Extract the (x, y) coordinate from the center of the cell holding the provided text.  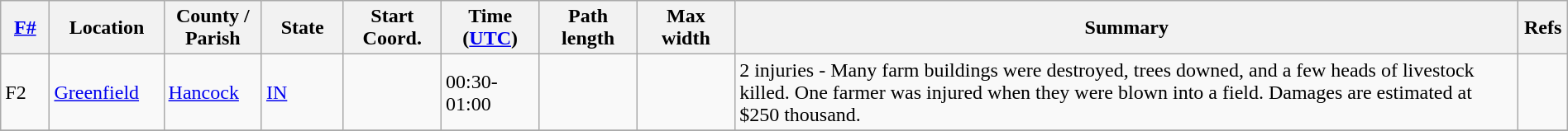
Refs (1543, 28)
Time (UTC) (490, 28)
State (303, 28)
Hancock (213, 92)
Location (107, 28)
Path length (588, 28)
Max width (686, 28)
Greenfield (107, 92)
Start Coord. (392, 28)
IN (303, 92)
00:30-01:00 (490, 92)
Summary (1126, 28)
F2 (25, 92)
County / Parish (213, 28)
F# (25, 28)
